Capture the cell that displays the provided text and extract its [x, y] central coordinate. 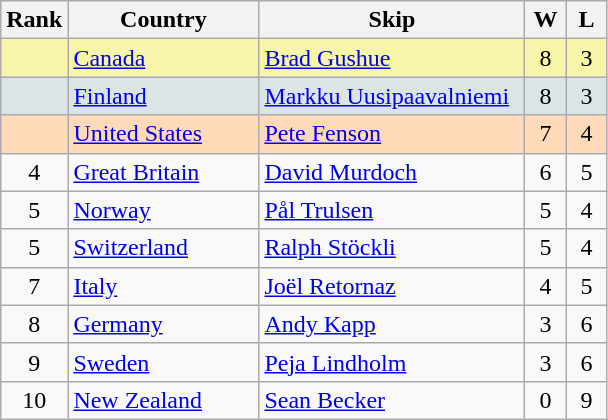
Finland [164, 96]
Brad Gushue [392, 58]
W [546, 20]
Markku Uusipaavalniemi [392, 96]
United States [164, 134]
David Murdoch [392, 172]
Andy Kapp [392, 324]
Sweden [164, 362]
Sean Becker [392, 400]
Joël Retornaz [392, 286]
Country [164, 20]
New Zealand [164, 400]
Pål Trulsen [392, 210]
Skip [392, 20]
0 [546, 400]
Canada [164, 58]
Switzerland [164, 248]
L [586, 20]
Rank [34, 20]
Norway [164, 210]
Pete Fenson [392, 134]
Germany [164, 324]
Peja Lindholm [392, 362]
Ralph Stöckli [392, 248]
Italy [164, 286]
10 [34, 400]
Great Britain [164, 172]
